Output the (X, Y) coordinate of the center of the cell containing the given text.  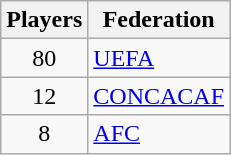
Federation (159, 20)
8 (44, 134)
Players (44, 20)
AFC (159, 134)
80 (44, 58)
CONCACAF (159, 96)
UEFA (159, 58)
12 (44, 96)
